Capture the cell that displays the provided text and extract its [X, Y] central coordinate. 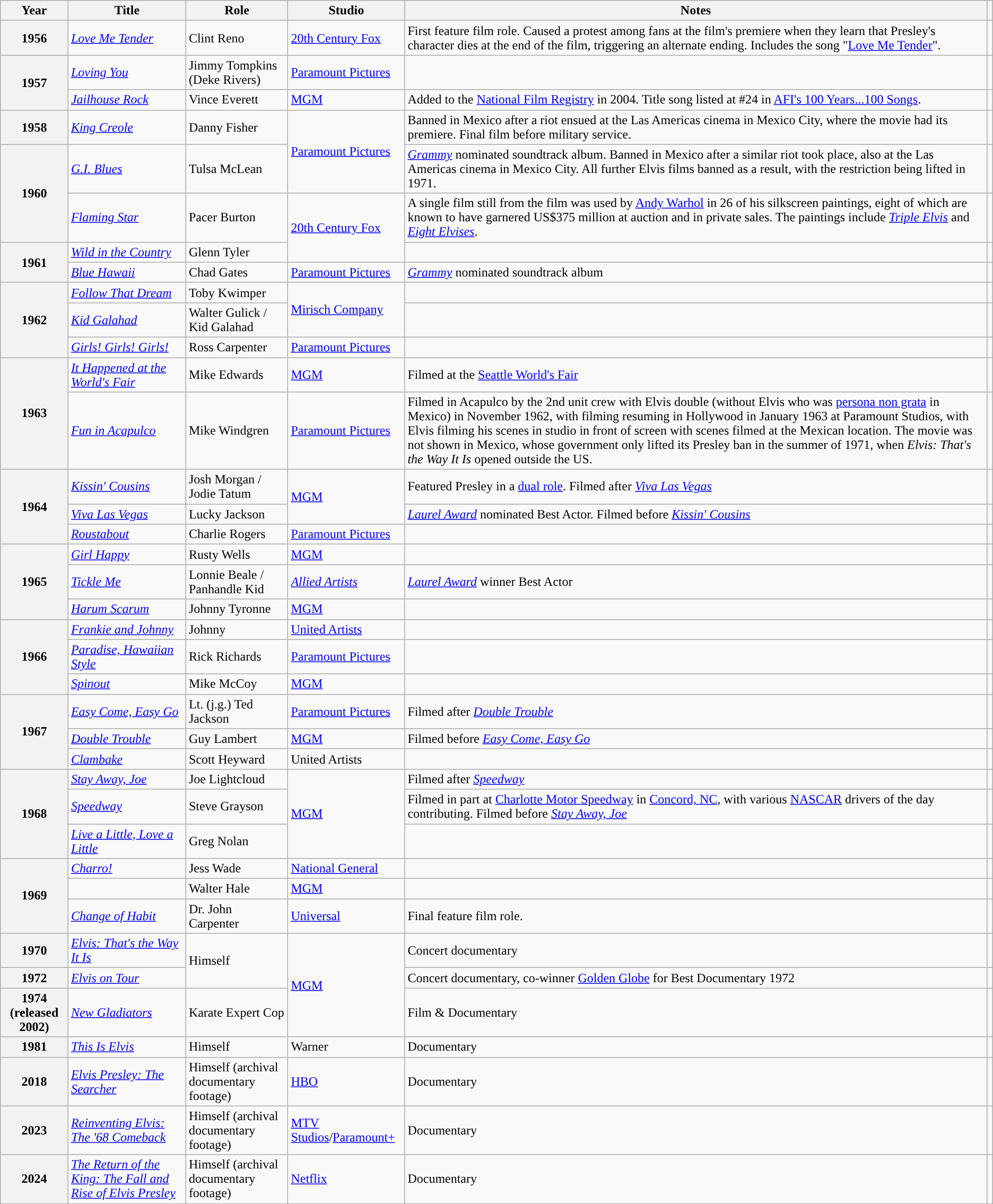
Filmed after Double Trouble [696, 711]
Flaming Star [127, 218]
Studio [346, 11]
Paradise, Hawaiian Style [127, 657]
Concert documentary, co-winner Golden Globe for Best Documentary 1972 [696, 978]
Johnny Tyronne [237, 609]
Frankie and Johnny [127, 629]
Loving You [127, 72]
Added to the National Film Registry in 2004. Title song listed at #24 in AFI's 100 Years...100 Songs. [696, 100]
Danny Fisher [237, 127]
1966 [34, 657]
2024 [34, 1179]
Concert documentary [696, 951]
Chad Gates [237, 272]
Rusty Wells [237, 555]
Jimmy Tompkins (Deke Rivers) [237, 72]
Year [34, 11]
Filmed in part at Charlotte Motor Speedway in Concord, NC, with various NASCAR drivers of the day contributing. Filmed before Stay Away, Joe [696, 807]
Speedway [127, 807]
Elvis Presley: The Searcher [127, 1081]
Double Trouble [127, 739]
1964 [34, 507]
2023 [34, 1130]
Mirisch Company [346, 310]
Josh Morgan / Jodie Tatum [237, 487]
Tickle Me [127, 582]
Girls! Girls! Girls! [127, 347]
Kissin' Cousins [127, 487]
1965 [34, 582]
Glenn Tyler [237, 252]
Title [127, 11]
1963 [34, 414]
Mike Windgren [237, 431]
1968 [34, 813]
Viva Las Vegas [127, 514]
Lonnie Beale / Panhandle Kid [237, 582]
Laurel Award winner Best Actor [696, 582]
1969 [34, 896]
Laurel Award nominated Best Actor. Filmed before Kissin' Cousins [696, 514]
Guy Lambert [237, 739]
Universal [346, 916]
Blue Hawaii [127, 272]
Joe Lightcloud [237, 779]
Follow That Dream [127, 292]
1957 [34, 83]
1981 [34, 1047]
New Gladiators [127, 1012]
Greg Nolan [237, 841]
G.I. Blues [127, 169]
Clint Reno [237, 38]
1967 [34, 731]
Tulsa McLean [237, 169]
Love Me Tender [127, 38]
Elvis: That's the Way It Is [127, 951]
Vince Everett [237, 100]
Harum Scarum [127, 609]
Kid Galahad [127, 319]
Roustabout [127, 534]
Change of Habit [127, 916]
King Creole [127, 127]
Final feature film role. [696, 916]
Reinventing Elvis: The '68 Comeback [127, 1130]
Pacer Burton [237, 218]
Filmed before Easy Come, Easy Go [696, 739]
Stay Away, Joe [127, 779]
HBO [346, 1081]
1961 [34, 262]
Clambake [127, 759]
Film & Documentary [696, 1012]
MTV Studios/Paramount+ [346, 1130]
Jailhouse Rock [127, 100]
Warner [346, 1047]
This Is Elvis [127, 1047]
1974 (released 2002) [34, 1012]
Scott Heyward [237, 759]
1958 [34, 127]
Dr. John Carpenter [237, 916]
Charro! [127, 869]
Mike Edwards [237, 375]
Featured Presley in a dual role. Filmed after Viva Las Vegas [696, 487]
Walter Gulick / Kid Galahad [237, 319]
The Return of the King: The Fall and Rise of Elvis Presley [127, 1179]
1960 [34, 193]
Rick Richards [237, 657]
Walter Hale [237, 889]
Elvis on Tour [127, 978]
Steve Grayson [237, 807]
Role [237, 11]
Easy Come, Easy Go [127, 711]
Girl Happy [127, 555]
2018 [34, 1081]
Notes [696, 11]
Wild in the Country [127, 252]
Johnny [237, 629]
1972 [34, 978]
Live a Little, Love a Little [127, 841]
1956 [34, 38]
Allied Artists [346, 582]
Lucky Jackson [237, 514]
Banned in Mexico after a riot ensued at the Las Americas cinema in Mexico City, where the movie had its premiere. Final film before military service. [696, 127]
National General [346, 869]
Filmed after Speedway [696, 779]
Mike McCoy [237, 684]
Karate Expert Cop [237, 1012]
Jess Wade [237, 869]
1970 [34, 951]
Lt. (j.g.) Ted Jackson [237, 711]
Charlie Rogers [237, 534]
1962 [34, 319]
It Happened at the World's Fair [127, 375]
Ross Carpenter [237, 347]
Fun in Acapulco [127, 431]
Spinout [127, 684]
Grammy nominated soundtrack album [696, 272]
Filmed at the Seattle World's Fair [696, 375]
Toby Kwimper [237, 292]
Netflix [346, 1179]
